Provide the [X, Y] coordinate of the cell's center where the given text is located.  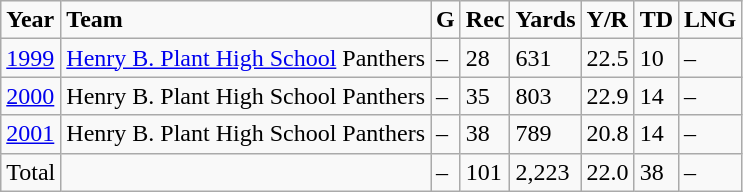
Year [31, 20]
Y/R [608, 20]
2001 [31, 134]
Team [246, 20]
35 [485, 96]
22.5 [608, 58]
Yards [546, 20]
1999 [31, 58]
LNG [710, 20]
22.0 [608, 172]
28 [485, 58]
101 [485, 172]
10 [656, 58]
2,223 [546, 172]
20.8 [608, 134]
TD [656, 20]
631 [546, 58]
22.9 [608, 96]
789 [546, 134]
2000 [31, 96]
Rec [485, 20]
Total [31, 172]
803 [546, 96]
G [446, 20]
